Find where the given text appears and provide that cell's center as (X, Y) coordinate. 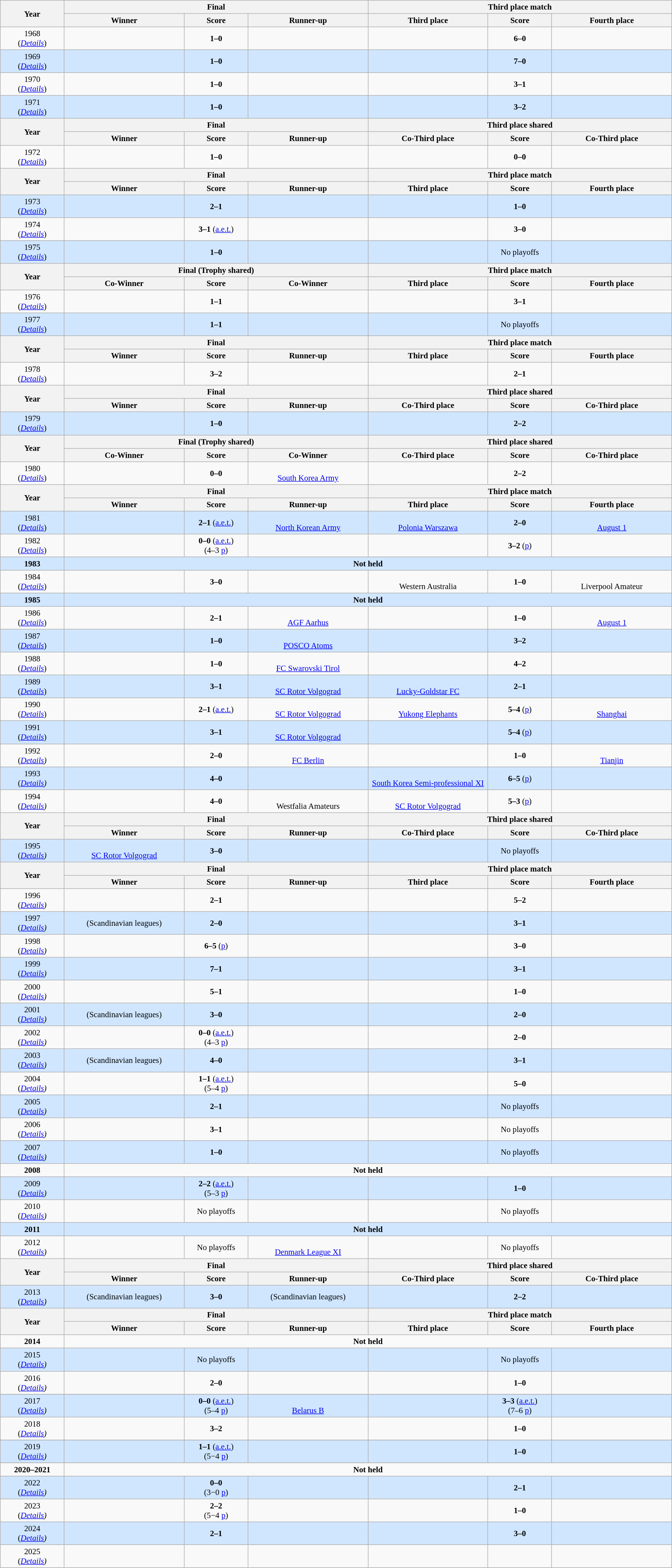
Tianjin (612, 756)
2019(Details) (32, 1451)
AGF Aarhus (308, 618)
Polonia Warszawa (428, 522)
1988(Details) (32, 663)
3–1 (a.e.t.) (216, 229)
1985 (32, 600)
3–2 (p) (520, 546)
7–1 (216, 969)
1979(Details) (32, 424)
1969(Details) (32, 62)
1990(Details) (32, 710)
1981(Details) (32, 522)
2009(Details) (32, 1188)
1986(Details) (32, 618)
2014 (32, 1342)
Yukong Elephants (428, 710)
5–3 (p) (520, 801)
2010(Details) (32, 1211)
1980(Details) (32, 473)
1970(Details) (32, 84)
2012(Details) (32, 1248)
1–1 (a.e.t.)(5−4 p) (216, 1451)
1998(Details) (32, 946)
1997(Details) (32, 923)
POSCO Atoms (308, 641)
FC Swarovski Tirol (308, 663)
Shanghai (612, 710)
1989(Details) (32, 687)
1994(Details) (32, 801)
1973(Details) (32, 206)
Belarus B (308, 1406)
1987(Details) (32, 641)
1972(Details) (32, 157)
1978(Details) (32, 374)
2–2 (a.e.t.) (5–3 p) (216, 1188)
4–2 (520, 663)
Western Australia (428, 582)
5–1 (216, 992)
1999(Details) (32, 969)
1996(Details) (32, 900)
2002(Details) (32, 1038)
1971(Details) (32, 107)
1968(Details) (32, 38)
2023(Details) (32, 1511)
North Korean Army (308, 522)
0–0(3−0 p) (216, 1488)
1991(Details) (32, 732)
5–0 (520, 1083)
2016(Details) (32, 1383)
2015(Details) (32, 1360)
2022(Details) (32, 1488)
2004(Details) (32, 1083)
2006(Details) (32, 1129)
1993(Details) (32, 778)
1977(Details) (32, 325)
2007(Details) (32, 1152)
Lucky-Goldstar FC (428, 687)
7–0 (520, 62)
1995(Details) (32, 851)
2–2(5−4 p) (216, 1511)
5–2 (520, 900)
2020–2021 (32, 1469)
1982(Details) (32, 546)
1976(Details) (32, 301)
South Korea Army (308, 473)
1–1 (a.e.t.)(5–4 p) (216, 1083)
1983 (32, 564)
South Korea Semi-professional XI (428, 778)
6–0 (520, 38)
2018(Details) (32, 1428)
FC Berlin (308, 756)
0–0 (a.e.t.)(5–4 p) (216, 1406)
Liverpool Amateur (612, 582)
2005(Details) (32, 1107)
1992(Details) (32, 756)
1984(Details) (32, 582)
2000(Details) (32, 992)
2008 (32, 1170)
2001(Details) (32, 1014)
2024(Details) (32, 1533)
1975(Details) (32, 252)
3–3 (a.e.t.)(7–6 p) (520, 1406)
2003(Details) (32, 1060)
1974(Details) (32, 229)
2025(Details) (32, 1556)
2017(Details) (32, 1406)
2011 (32, 1229)
Denmark League XI (308, 1248)
Westfalia Amateurs (308, 801)
2013(Details) (32, 1297)
